From the cell containing the given text, extract its center point as [x, y] coordinate. 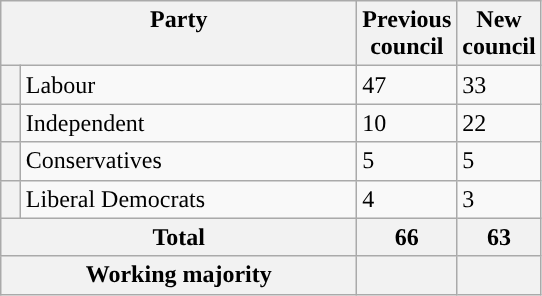
Labour [188, 85]
47 [407, 85]
33 [499, 85]
Independent [188, 123]
Liberal Democrats [188, 199]
22 [499, 123]
Working majority [179, 275]
Previous council [407, 34]
4 [407, 199]
Conservatives [188, 161]
Total [179, 237]
Party [179, 34]
63 [499, 237]
New council [499, 34]
10 [407, 123]
66 [407, 237]
3 [499, 199]
